Return the (X, Y) coordinate for the center point of the cell that contains the specified text.  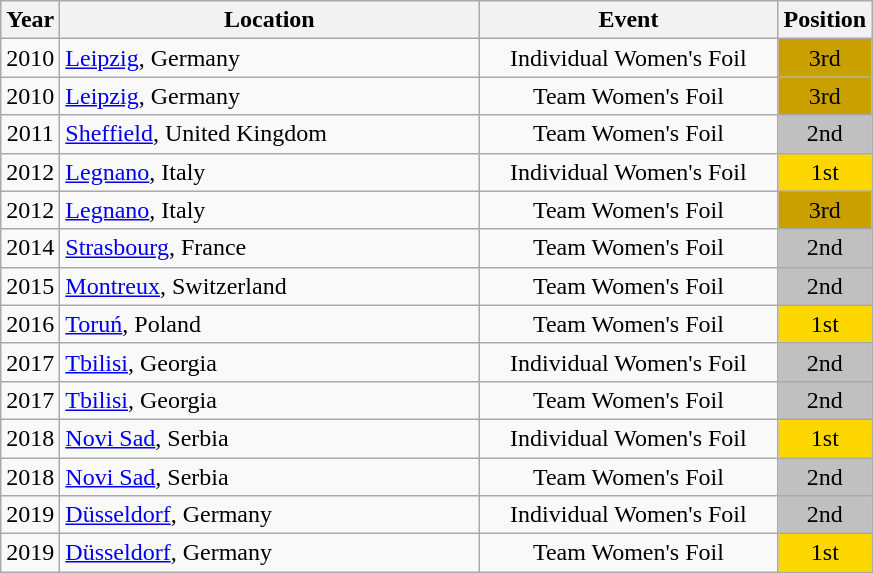
Event (628, 20)
Strasbourg, France (270, 248)
Year (30, 20)
Sheffield, United Kingdom (270, 134)
2011 (30, 134)
Toruń, Poland (270, 324)
2014 (30, 248)
2016 (30, 324)
Montreux, Switzerland (270, 286)
Location (270, 20)
2015 (30, 286)
Position (825, 20)
